Search for the cell housing the specified text and yield its (x, y) center coordinate. 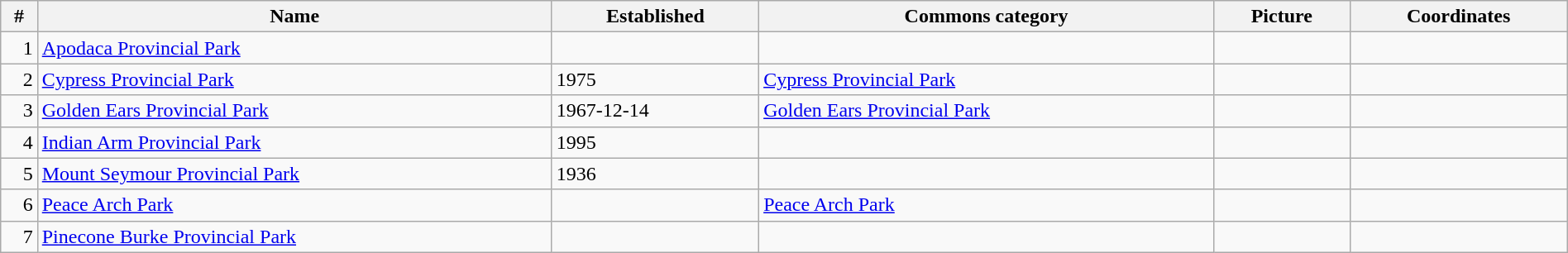
Established (655, 17)
3 (19, 111)
Coordinates (1459, 17)
Name (294, 17)
1967-12-14 (655, 111)
Mount Seymour Provincial Park (294, 174)
Indian Arm Provincial Park (294, 142)
Commons category (987, 17)
5 (19, 174)
Apodaca Provincial Park (294, 48)
# (19, 17)
Picture (1282, 17)
1 (19, 48)
Pinecone Burke Provincial Park (294, 236)
1975 (655, 79)
7 (19, 236)
1995 (655, 142)
6 (19, 205)
1936 (655, 174)
4 (19, 142)
2 (19, 79)
